Return [X, Y] of the center of cell containing provided text 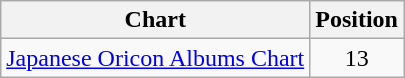
Chart [156, 20]
13 [357, 58]
Position [357, 20]
Japanese Oricon Albums Chart [156, 58]
